Capture the cell that displays the provided text and extract its [X, Y] central coordinate. 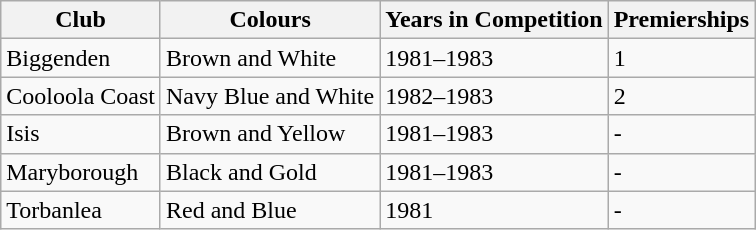
Torbanlea [81, 210]
Brown and Yellow [270, 134]
Club [81, 20]
1981 [494, 210]
Cooloola Coast [81, 96]
1 [682, 58]
Years in Competition [494, 20]
Biggenden [81, 58]
Navy Blue and White [270, 96]
1982–1983 [494, 96]
Black and Gold [270, 172]
Colours [270, 20]
2 [682, 96]
Premierships [682, 20]
Brown and White [270, 58]
Maryborough [81, 172]
Isis [81, 134]
Red and Blue [270, 210]
